For the text-containing cell, return its midpoint in (X, Y) coordinate format. 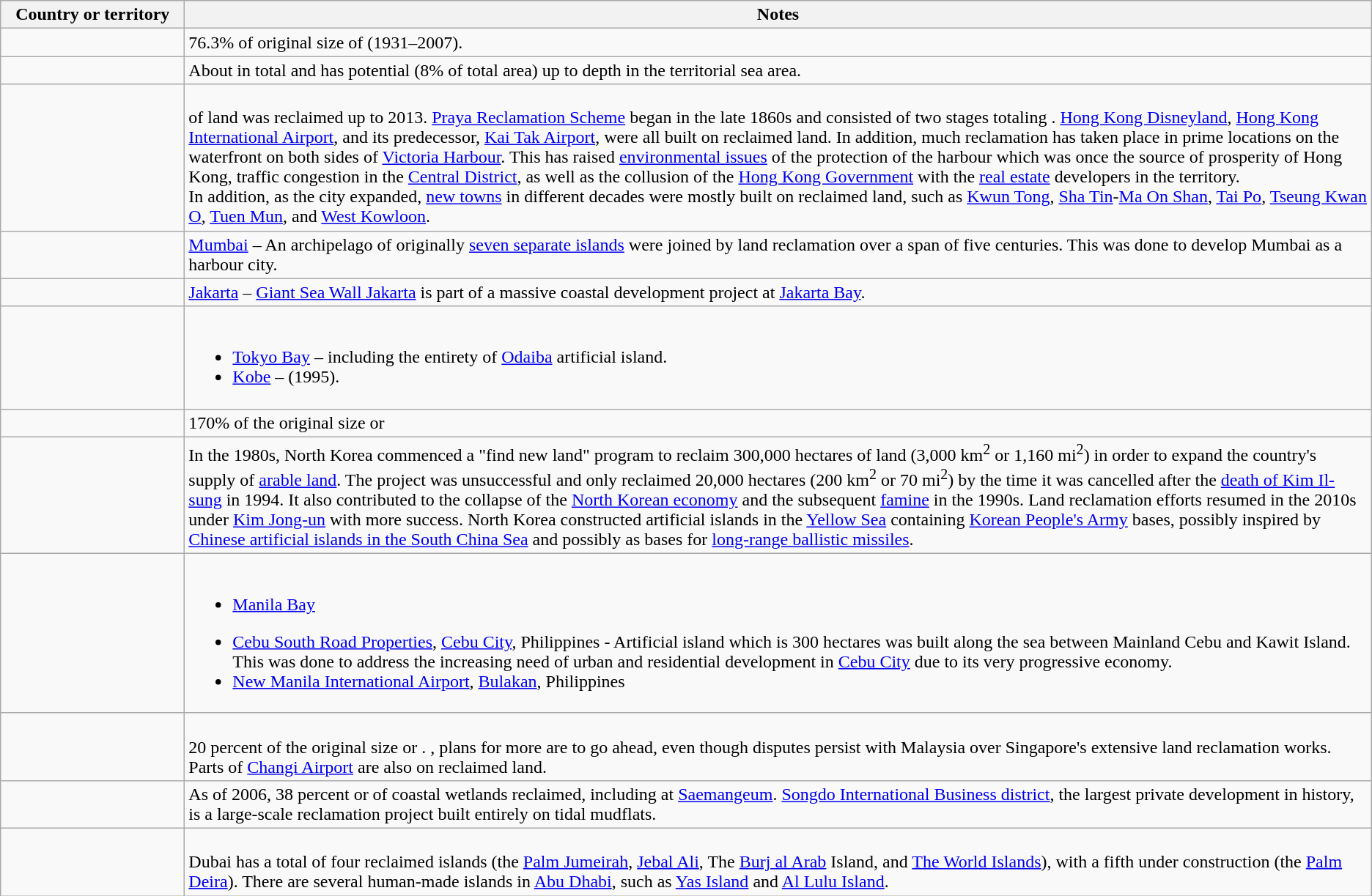
Country or territory (92, 15)
Notes (778, 15)
About in total and has potential (8% of total area) up to depth in the territorial sea area. (778, 70)
170% of the original size or (778, 423)
76.3% of original size of (1931–2007). (778, 42)
Tokyo Bay – including the entirety of Odaiba artificial island.Kobe – (1995). (778, 358)
Jakarta – Giant Sea Wall Jakarta is part of a massive coastal development project at Jakarta Bay. (778, 292)
